Return (X, Y) of the center of cell containing provided text 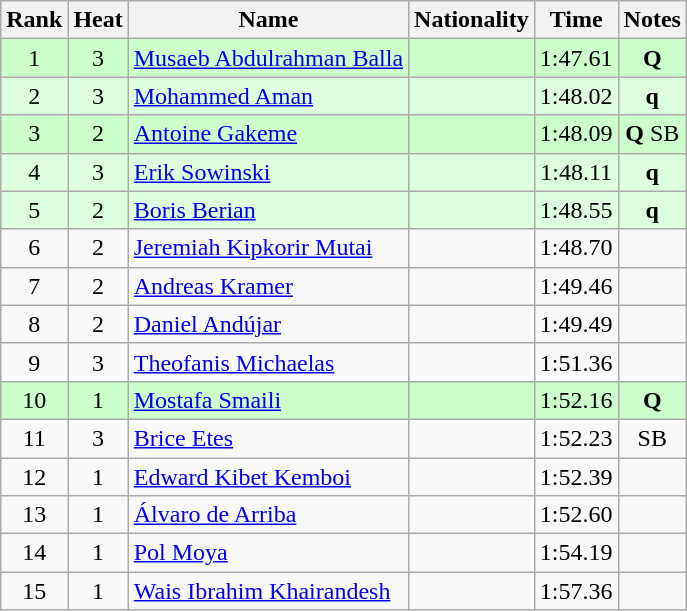
1:52.60 (576, 515)
Musaeb Abdulrahman Balla (268, 58)
Notes (652, 20)
1:48.55 (576, 210)
Antoine Gakeme (268, 134)
Mohammed Aman (268, 96)
Time (576, 20)
1:52.23 (576, 438)
14 (34, 553)
Brice Etes (268, 438)
Andreas Kramer (268, 286)
13 (34, 515)
Name (268, 20)
Nationality (472, 20)
7 (34, 286)
1:48.11 (576, 172)
5 (34, 210)
10 (34, 400)
11 (34, 438)
Erik Sowinski (268, 172)
Pol Moya (268, 553)
Daniel Andújar (268, 324)
Wais Ibrahim Khairandesh (268, 591)
15 (34, 591)
1:52.16 (576, 400)
Q SB (652, 134)
1:52.39 (576, 477)
Mostafa Smaili (268, 400)
6 (34, 248)
Heat (98, 20)
12 (34, 477)
1:57.36 (576, 591)
1:54.19 (576, 553)
Álvaro de Arriba (268, 515)
8 (34, 324)
Rank (34, 20)
1:48.02 (576, 96)
1:48.70 (576, 248)
1:49.49 (576, 324)
1:49.46 (576, 286)
Jeremiah Kipkorir Mutai (268, 248)
9 (34, 362)
1:51.36 (576, 362)
1:48.09 (576, 134)
Edward Kibet Kemboi (268, 477)
Theofanis Michaelas (268, 362)
1:47.61 (576, 58)
SB (652, 438)
Boris Berian (268, 210)
4 (34, 172)
